Search for the cell housing the specified text and yield its [X, Y] center coordinate. 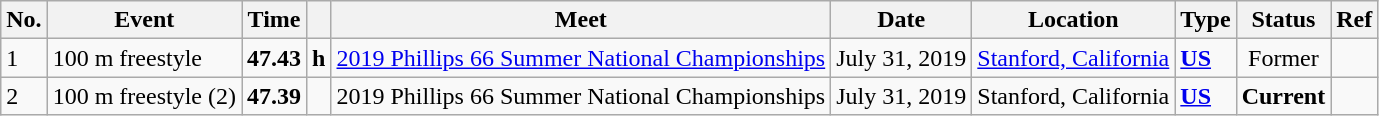
47.39 [274, 96]
100 m freestyle (2) [144, 96]
Current [1284, 96]
100 m freestyle [144, 58]
Meet [581, 20]
Status [1284, 20]
Time [274, 20]
Ref [1354, 20]
Former [1284, 58]
h [319, 58]
Date [902, 20]
Type [1206, 20]
1 [24, 58]
No. [24, 20]
47.43 [274, 58]
Event [144, 20]
Location [1074, 20]
2 [24, 96]
